Capture the cell that displays the provided text and extract its (x, y) central coordinate. 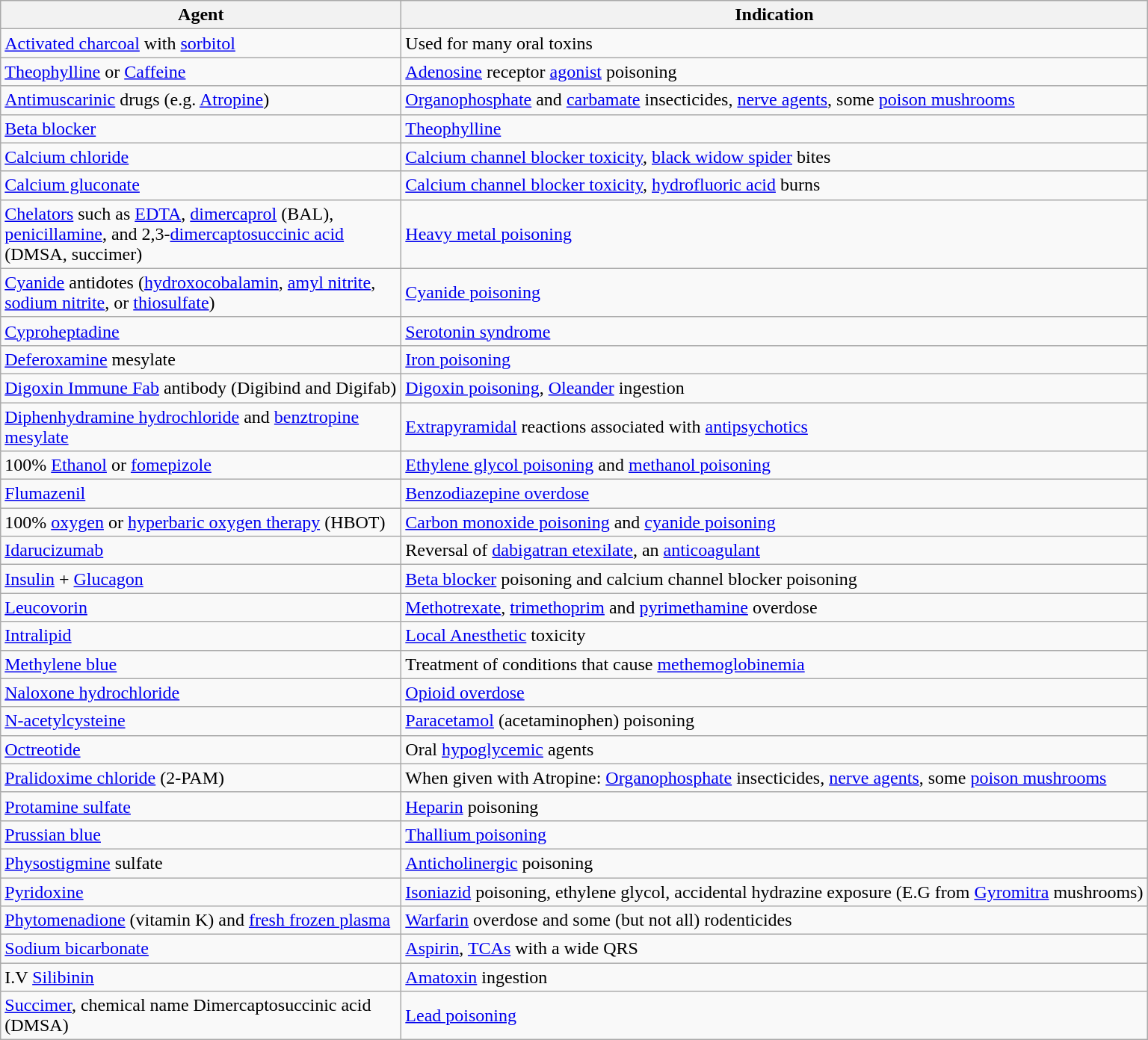
Flumazenil (201, 494)
Beta blocker poisoning and calcium channel blocker poisoning (774, 579)
Calcium channel blocker toxicity, black widow spider bites (774, 157)
Methotrexate, trimethoprim and pyrimethamine overdose (774, 607)
Methylene blue (201, 664)
Benzodiazepine overdose (774, 494)
Iron poisoning (774, 359)
Indication (774, 15)
Digoxin Immune Fab antibody (Digibind and Digifab) (201, 388)
Warfarin overdose and some (but not all) rodenticides (774, 920)
Calcium gluconate (201, 185)
Deferoxamine mesylate (201, 359)
Physostigmine sulfate (201, 863)
Aspirin, TCAs with a wide QRS (774, 949)
Protamine sulfate (201, 806)
Idarucizumab (201, 551)
Used for many oral toxins (774, 43)
Anticholinergic poisoning (774, 863)
Phytomenadione (vitamin K) and fresh frozen plasma (201, 920)
Beta blocker (201, 129)
Agent (201, 15)
Amatoxin ingestion (774, 977)
Extrapyramidal reactions associated with antipsychotics (774, 426)
Calcium chloride (201, 157)
Adenosine receptor agonist poisoning (774, 72)
Pralidoxime chloride (2-PAM) (201, 778)
Sodium bicarbonate (201, 949)
Insulin + Glucagon (201, 579)
Isoniazid poisoning, ethylene glycol, accidental hydrazine exposure (E.G from Gyromitra mushrooms) (774, 891)
I.V Silibinin (201, 977)
Diphenhydramine hydrochloride and benztropine mesylate (201, 426)
Heavy metal poisoning (774, 234)
Thallium poisoning (774, 835)
Carbon monoxide poisoning and cyanide poisoning (774, 522)
100% oxygen or hyperbaric oxygen therapy (HBOT) (201, 522)
Treatment of conditions that cause methemoglobinemia (774, 664)
Serotonin syndrome (774, 331)
Pyridoxine (201, 891)
Ethylene glycol poisoning and methanol poisoning (774, 465)
Theophylline (774, 129)
Succimer, chemical name Dimercaptosuccinic acid (DMSA) (201, 1016)
Prussian blue (201, 835)
Theophylline or Caffeine (201, 72)
Naloxone hydrochloride (201, 693)
Heparin poisoning (774, 806)
Cyproheptadine (201, 331)
When given with Atropine: Organophosphate insecticides, nerve agents, some poison mushrooms (774, 778)
Intralipid (201, 636)
Chelators such as EDTA, dimercaprol (BAL), penicillamine, and 2,3-dimercaptosuccinic acid (DMSA, succimer) (201, 234)
Digoxin poisoning, Oleander ingestion (774, 388)
Cyanide antidotes (hydroxocobalamin, amyl nitrite, sodium nitrite, or thiosulfate) (201, 293)
Octreotide (201, 749)
Local Anesthetic toxicity (774, 636)
Organophosphate and carbamate insecticides, nerve agents, some poison mushrooms (774, 100)
Oral hypoglycemic agents (774, 749)
Antimuscarinic drugs (e.g. Atropine) (201, 100)
Paracetamol (acetaminophen) poisoning (774, 721)
Lead poisoning (774, 1016)
N-acetylcysteine (201, 721)
100% Ethanol or fomepizole (201, 465)
Opioid overdose (774, 693)
Reversal of dabigatran etexilate, an anticoagulant (774, 551)
Cyanide poisoning (774, 293)
Activated charcoal with sorbitol (201, 43)
Leucovorin (201, 607)
Calcium channel blocker toxicity, hydrofluoric acid burns (774, 185)
